Pinpoint the cell where the given text exists, returning its (x, y) midpoint coordinate. 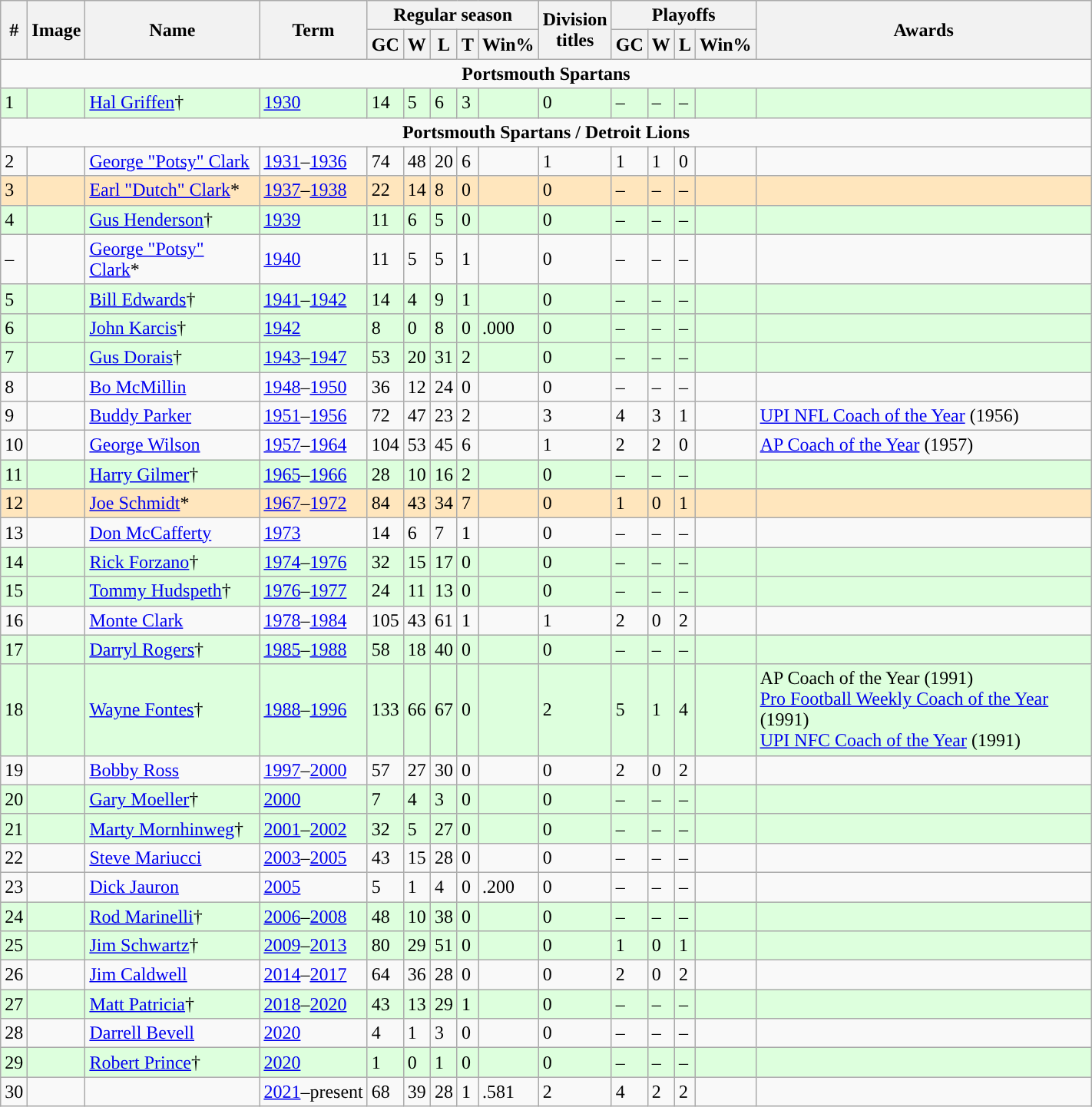
.200 (508, 887)
Awards (923, 30)
2014–2017 (313, 975)
67 (444, 709)
57 (386, 770)
Gus Dorais† (172, 357)
105 (386, 620)
1943–1947 (313, 357)
AP Coach of the Year (1991)Pro Football Weekly Coach of the Year (1991)UPI NFC Coach of the Year (1991) (923, 709)
25 (14, 946)
2018–2020 (313, 1004)
Image (57, 30)
2003–2005 (313, 858)
2001–2002 (313, 828)
38 (444, 916)
1941–1942 (313, 299)
1939 (313, 220)
2000 (313, 799)
26 (14, 975)
Wayne Fontes† (172, 709)
Monte Clark (172, 620)
George "Potsy" Clark* (172, 259)
80 (386, 946)
64 (386, 975)
Darrell Bevell (172, 1033)
1973 (313, 533)
Portsmouth Spartans / Detroit Lions (546, 132)
Regular season (453, 15)
2005 (313, 887)
58 (386, 649)
Steve Mariucci (172, 858)
21 (14, 828)
1965–1966 (313, 474)
Bobby Ross (172, 770)
2006–2008 (313, 916)
.581 (508, 1092)
Buddy Parker (172, 416)
Darryl Rogers† (172, 649)
31 (444, 357)
1978–1984 (313, 620)
Gus Henderson† (172, 220)
1948–1950 (313, 386)
Robert Prince† (172, 1062)
Jim Schwartz† (172, 946)
Dick Jauron (172, 887)
19 (14, 770)
Name (172, 30)
UPI NFL Coach of the Year (1956) (923, 416)
2009–2013 (313, 946)
Tommy Hudspeth† (172, 591)
Earl "Dutch" Clark* (172, 190)
84 (386, 504)
1942 (313, 328)
George Wilson (172, 445)
72 (386, 416)
1957–1964 (313, 445)
61 (444, 620)
51 (444, 946)
74 (386, 161)
Jim Caldwell (172, 975)
40 (444, 649)
1997–2000 (313, 770)
133 (386, 709)
1974–1976 (313, 562)
2021–present (313, 1092)
104 (386, 445)
47 (416, 416)
Portsmouth Spartans (546, 74)
1930 (313, 103)
66 (416, 709)
1931–1936 (313, 161)
T (467, 45)
.000 (508, 328)
1985–1988 (313, 649)
Bill Edwards† (172, 299)
45 (444, 445)
Hal Griffen† (172, 103)
1937–1938 (313, 190)
Playoffs (683, 15)
39 (416, 1092)
1967–1972 (313, 504)
AP Coach of the Year (1957) (923, 445)
Joe Schmidt* (172, 504)
# (14, 30)
Division titles (574, 30)
Matt Patricia† (172, 1004)
1976–1977 (313, 591)
Rick Forzano† (172, 562)
1940 (313, 259)
1951–1956 (313, 416)
34 (444, 504)
1988–1996 (313, 709)
George "Potsy" Clark (172, 161)
68 (386, 1092)
John Karcis† (172, 328)
Marty Mornhinweg† (172, 828)
Don McCafferty (172, 533)
Harry Gilmer† (172, 474)
Term (313, 30)
Gary Moeller† (172, 799)
Rod Marinelli† (172, 916)
Bo McMillin (172, 386)
